Output the (X, Y) coordinate of the center of the cell containing the given text.  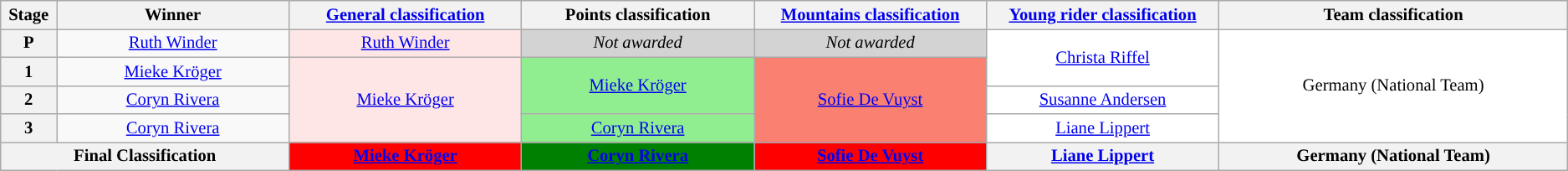
Winner (173, 14)
1 (28, 71)
Team classification (1393, 14)
Points classification (638, 14)
Final Classification (146, 156)
P (28, 43)
Young rider classification (1103, 14)
Stage (28, 14)
2 (28, 100)
General classification (406, 14)
Mountains classification (871, 14)
Christa Riffel (1103, 57)
Susanne Andersen (1103, 100)
3 (28, 128)
